Provide the [X, Y] coordinate of the cell's center where the given text is located.  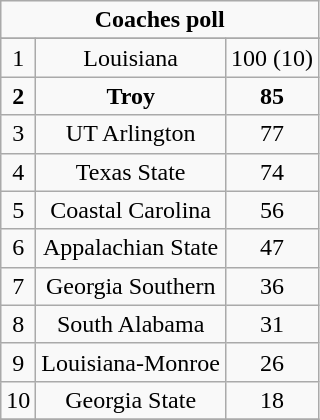
7 [18, 286]
Appalachian State [131, 248]
47 [272, 248]
4 [18, 172]
Coastal Carolina [131, 210]
100 (10) [272, 58]
Louisiana [131, 58]
2 [18, 96]
26 [272, 362]
9 [18, 362]
5 [18, 210]
6 [18, 248]
UT Arlington [131, 134]
Coaches poll [160, 20]
Troy [131, 96]
74 [272, 172]
85 [272, 96]
Georgia Southern [131, 286]
Georgia State [131, 400]
Louisiana-Monroe [131, 362]
56 [272, 210]
36 [272, 286]
3 [18, 134]
10 [18, 400]
1 [18, 58]
18 [272, 400]
South Alabama [131, 324]
8 [18, 324]
31 [272, 324]
Texas State [131, 172]
77 [272, 134]
